Return the (X, Y) coordinate for the center point of the cell that contains the specified text.  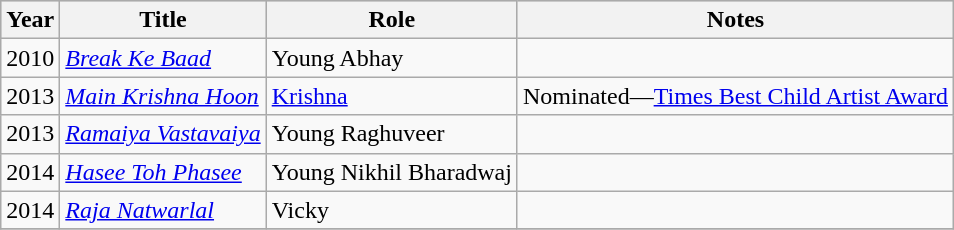
Hasee Toh Phasee (163, 172)
Role (392, 20)
Vicky (392, 210)
Young Abhay (392, 58)
Nominated—Times Best Child Artist Award (735, 96)
Ramaiya Vastavaiya (163, 134)
Title (163, 20)
Break Ke Baad (163, 58)
Young Raghuveer (392, 134)
Year (30, 20)
2010 (30, 58)
Krishna (392, 96)
Notes (735, 20)
Raja Natwarlal (163, 210)
Young Nikhil Bharadwaj (392, 172)
Main Krishna Hoon (163, 96)
